Determine the (x, y) coordinate at the center of the cell enclosing the given text.  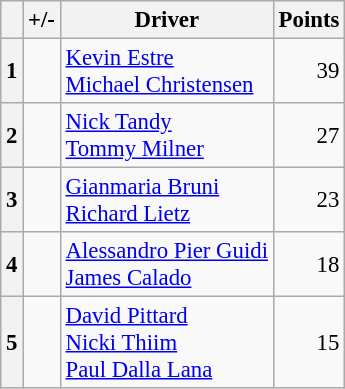
Driver (166, 20)
Nick Tandy Tommy Milner (166, 136)
18 (308, 264)
3 (12, 200)
27 (308, 136)
4 (12, 264)
5 (12, 343)
Kevin Estre Michael Christensen (166, 72)
Alessandro Pier Guidi James Calado (166, 264)
Gianmaria Bruni Richard Lietz (166, 200)
+/- (42, 20)
Points (308, 20)
David Pittard Nicki Thiim Paul Dalla Lana (166, 343)
2 (12, 136)
1 (12, 72)
23 (308, 200)
15 (308, 343)
39 (308, 72)
